Detect which cell encompasses the target text, then output its (x, y) center coordinate. 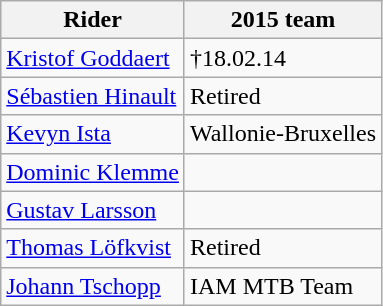
Johann Tschopp (93, 286)
2015 team (282, 20)
Wallonie-Bruxelles (282, 134)
Gustav Larsson (93, 210)
Thomas Löfkvist (93, 248)
†18.02.14 (282, 58)
Kevyn Ista (93, 134)
IAM MTB Team (282, 286)
Sébastien Hinault (93, 96)
Dominic Klemme (93, 172)
Rider (93, 20)
Kristof Goddaert (93, 58)
